Determine the [X, Y] coordinate at the center of the cell enclosing the given text.  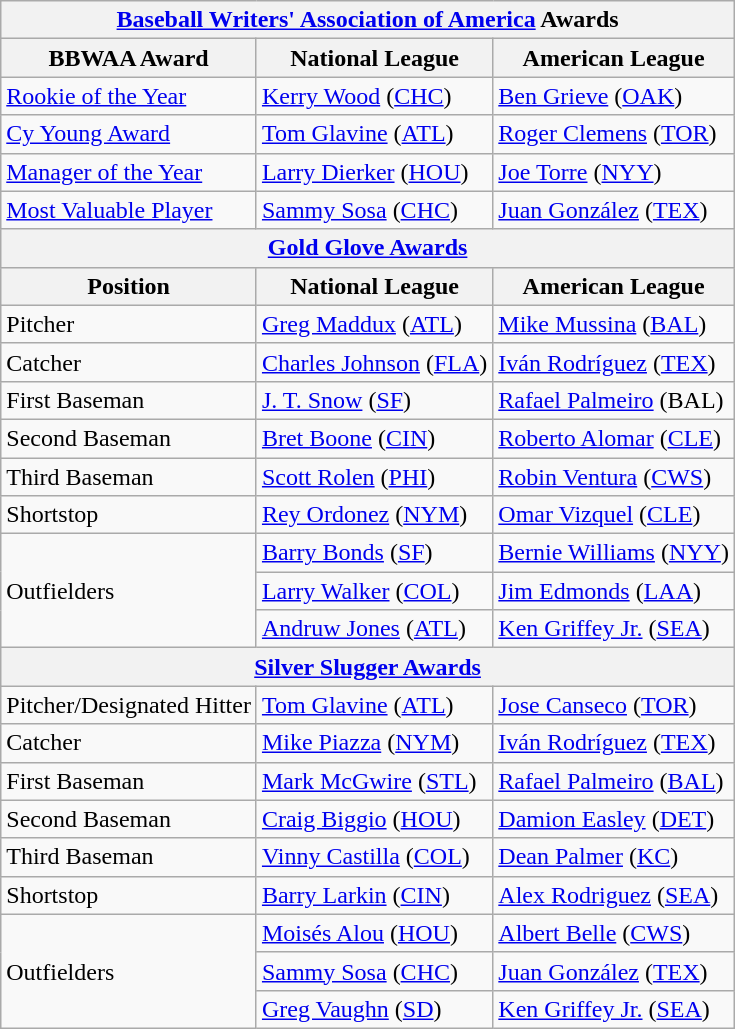
Vinny Castilla (COL) [374, 857]
Mike Piazza (NYM) [374, 743]
BBWAA Award [129, 58]
Barry Bonds (SF) [374, 553]
Bret Boone (CIN) [374, 438]
Bernie Williams (NYY) [614, 553]
Manager of the Year [129, 172]
Baseball Writers' Association of America Awards [368, 20]
Ben Grieve (OAK) [614, 96]
Damion Easley (DET) [614, 819]
Craig Biggio (HOU) [374, 819]
Greg Vaughn (SD) [374, 1009]
Moisés Alou (HOU) [374, 933]
Andruw Jones (ATL) [374, 629]
Omar Vizquel (CLE) [614, 515]
Pitcher [129, 324]
Jose Canseco (TOR) [614, 705]
Cy Young Award [129, 134]
Mark McGwire (STL) [374, 781]
Larry Walker (COL) [374, 591]
Position [129, 286]
Larry Dierker (HOU) [374, 172]
Most Valuable Player [129, 210]
Jim Edmonds (LAA) [614, 591]
Barry Larkin (CIN) [374, 895]
Joe Torre (NYY) [614, 172]
Mike Mussina (BAL) [614, 324]
Pitcher/Designated Hitter [129, 705]
Dean Palmer (KC) [614, 857]
Rookie of the Year [129, 96]
Silver Slugger Awards [368, 667]
Albert Belle (CWS) [614, 933]
Rey Ordonez (NYM) [374, 515]
J. T. Snow (SF) [374, 400]
Roberto Alomar (CLE) [614, 438]
Gold Glove Awards [368, 248]
Scott Rolen (PHI) [374, 477]
Alex Rodriguez (SEA) [614, 895]
Charles Johnson (FLA) [374, 362]
Robin Ventura (CWS) [614, 477]
Roger Clemens (TOR) [614, 134]
Greg Maddux (ATL) [374, 324]
Kerry Wood (CHC) [374, 96]
